Output the (x, y) coordinate of the center of the cell containing the given text.  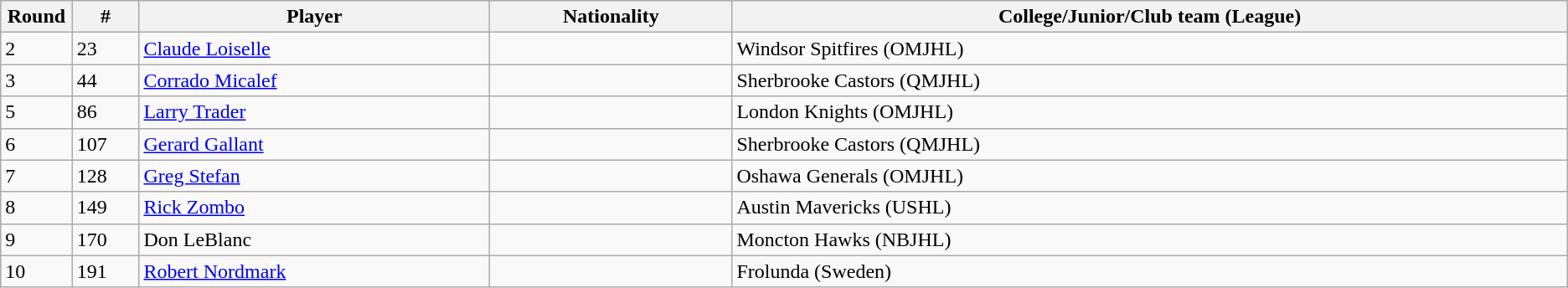
149 (106, 208)
Round (37, 17)
9 (37, 239)
London Knights (OMJHL) (1149, 112)
3 (37, 80)
7 (37, 176)
107 (106, 144)
Don LeBlanc (315, 239)
Gerard Gallant (315, 144)
Rick Zombo (315, 208)
191 (106, 271)
86 (106, 112)
128 (106, 176)
Larry Trader (315, 112)
Robert Nordmark (315, 271)
Windsor Spitfires (OMJHL) (1149, 49)
Frolunda (Sweden) (1149, 271)
8 (37, 208)
170 (106, 239)
44 (106, 80)
5 (37, 112)
Moncton Hawks (NBJHL) (1149, 239)
College/Junior/Club team (League) (1149, 17)
Oshawa Generals (OMJHL) (1149, 176)
2 (37, 49)
Austin Mavericks (USHL) (1149, 208)
Claude Loiselle (315, 49)
Player (315, 17)
6 (37, 144)
23 (106, 49)
Corrado Micalef (315, 80)
Greg Stefan (315, 176)
# (106, 17)
10 (37, 271)
Nationality (611, 17)
